Pinpoint the cell where the given text exists, returning its (X, Y) midpoint coordinate. 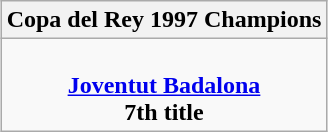
Joventut Badalona 7th title (164, 85)
Copa del Rey 1997 Champions (164, 20)
